Detect which cell encompasses the target text, then output its (x, y) center coordinate. 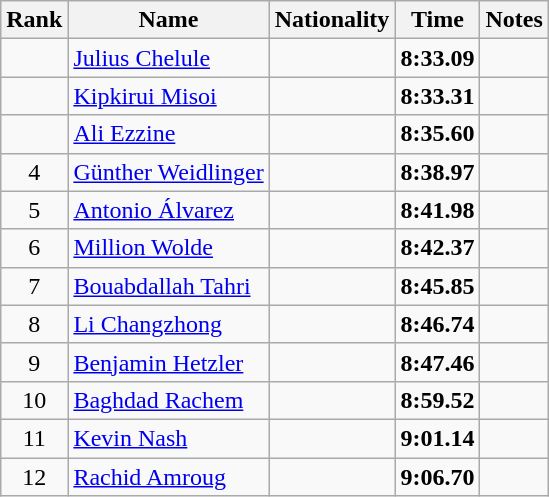
9:01.14 (438, 438)
10 (34, 400)
4 (34, 172)
5 (34, 210)
Günther Weidlinger (168, 172)
7 (34, 286)
9 (34, 362)
Time (438, 20)
8:59.52 (438, 400)
8:46.74 (438, 324)
Nationality (332, 20)
Antonio Álvarez (168, 210)
Julius Chelule (168, 58)
8:33.31 (438, 96)
Ali Ezzine (168, 134)
Name (168, 20)
Kevin Nash (168, 438)
Bouabdallah Tahri (168, 286)
8:45.85 (438, 286)
Million Wolde (168, 248)
Notes (514, 20)
8:42.37 (438, 248)
8:33.09 (438, 58)
8 (34, 324)
6 (34, 248)
Baghdad Rachem (168, 400)
Rachid Amroug (168, 477)
8:41.98 (438, 210)
8:47.46 (438, 362)
11 (34, 438)
9:06.70 (438, 477)
8:38.97 (438, 172)
Benjamin Hetzler (168, 362)
Rank (34, 20)
12 (34, 477)
8:35.60 (438, 134)
Kipkirui Misoi (168, 96)
Li Changzhong (168, 324)
